Output the [x, y] coordinate of the center of the cell containing the given text.  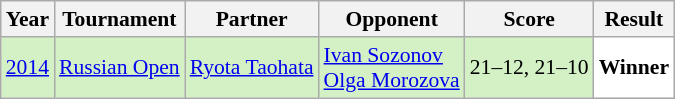
Result [634, 19]
2014 [28, 68]
Ivan Sozonov Olga Morozova [392, 68]
Russian Open [120, 68]
21–12, 21–10 [530, 68]
Year [28, 19]
Partner [252, 19]
Score [530, 19]
Tournament [120, 19]
Winner [634, 68]
Opponent [392, 19]
Ryota Taohata [252, 68]
